Return (X, Y) of the center of cell containing provided text 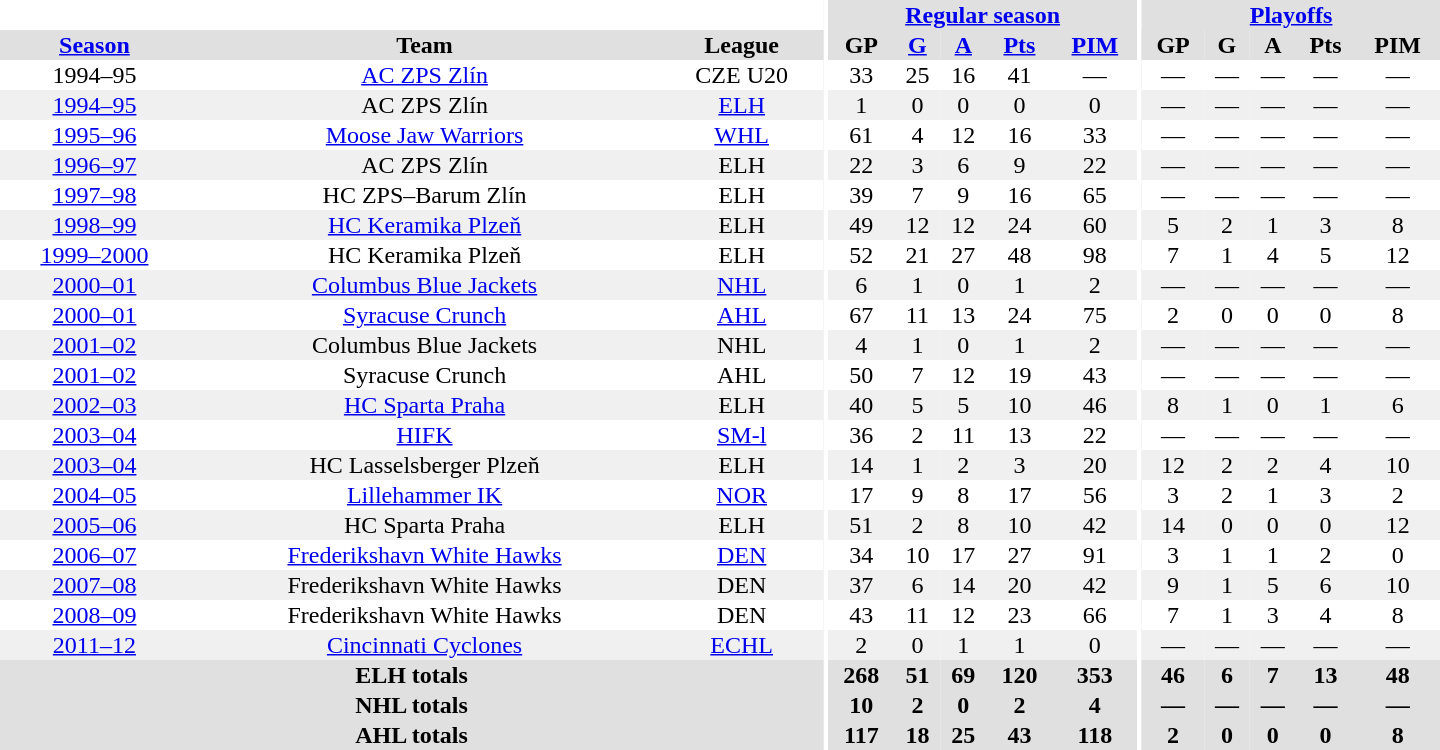
Regular season (982, 15)
118 (1095, 735)
66 (1095, 615)
75 (1095, 315)
36 (861, 435)
1995–96 (94, 135)
Lillehammer IK (424, 495)
1996–97 (94, 165)
56 (1095, 495)
ELH totals (412, 675)
50 (861, 375)
SM-l (742, 435)
41 (1019, 75)
Moose Jaw Warriors (424, 135)
2008–09 (94, 615)
18 (917, 735)
Team (424, 45)
2011–12 (94, 645)
120 (1019, 675)
1998–99 (94, 225)
19 (1019, 375)
ECHL (742, 645)
91 (1095, 555)
League (742, 45)
HC ZPS–Barum Zlín (424, 195)
NHL totals (412, 705)
Cincinnati Cyclones (424, 645)
21 (917, 255)
1999–2000 (94, 255)
NOR (742, 495)
2007–08 (94, 585)
39 (861, 195)
Playoffs (1291, 15)
2004–05 (94, 495)
98 (1095, 255)
268 (861, 675)
52 (861, 255)
49 (861, 225)
65 (1095, 195)
2006–07 (94, 555)
40 (861, 405)
2005–06 (94, 525)
HIFK (424, 435)
353 (1095, 675)
61 (861, 135)
1997–98 (94, 195)
HC Lasselsberger Plzeň (424, 465)
69 (963, 675)
AHL totals (412, 735)
23 (1019, 615)
Season (94, 45)
34 (861, 555)
CZE U20 (742, 75)
117 (861, 735)
2002–03 (94, 405)
WHL (742, 135)
37 (861, 585)
67 (861, 315)
60 (1095, 225)
